Extract the [X, Y] coordinate from the center of the cell holding the provided text.  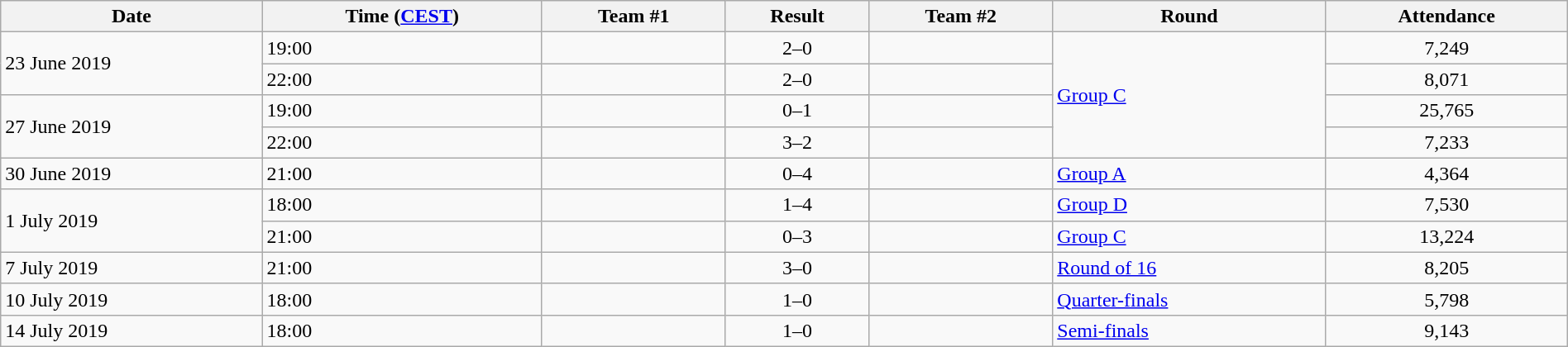
Semi-finals [1189, 330]
30 June 2019 [131, 173]
Team #1 [633, 17]
Team #2 [961, 17]
7,530 [1446, 205]
Quarter-finals [1189, 299]
Result [797, 17]
23 June 2019 [131, 64]
0–3 [797, 236]
1–4 [797, 205]
7 July 2019 [131, 268]
14 July 2019 [131, 330]
1 July 2019 [131, 221]
Round of 16 [1189, 268]
3–2 [797, 142]
7,249 [1446, 48]
8,071 [1446, 79]
13,224 [1446, 236]
0–1 [797, 111]
Group A [1189, 173]
27 June 2019 [131, 126]
Group D [1189, 205]
Time (CEST) [402, 17]
10 July 2019 [131, 299]
5,798 [1446, 299]
9,143 [1446, 330]
0–4 [797, 173]
8,205 [1446, 268]
3–0 [797, 268]
25,765 [1446, 111]
4,364 [1446, 173]
7,233 [1446, 142]
Attendance [1446, 17]
Round [1189, 17]
Date [131, 17]
